Identify which cell holds the provided text, then report its (X, Y) central coordinate. 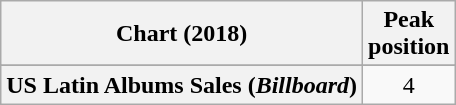
US Latin Albums Sales (Billboard) (182, 85)
4 (409, 85)
Peakposition (409, 34)
Chart (2018) (182, 34)
